From the cell containing the given text, extract its center point as (x, y) coordinate. 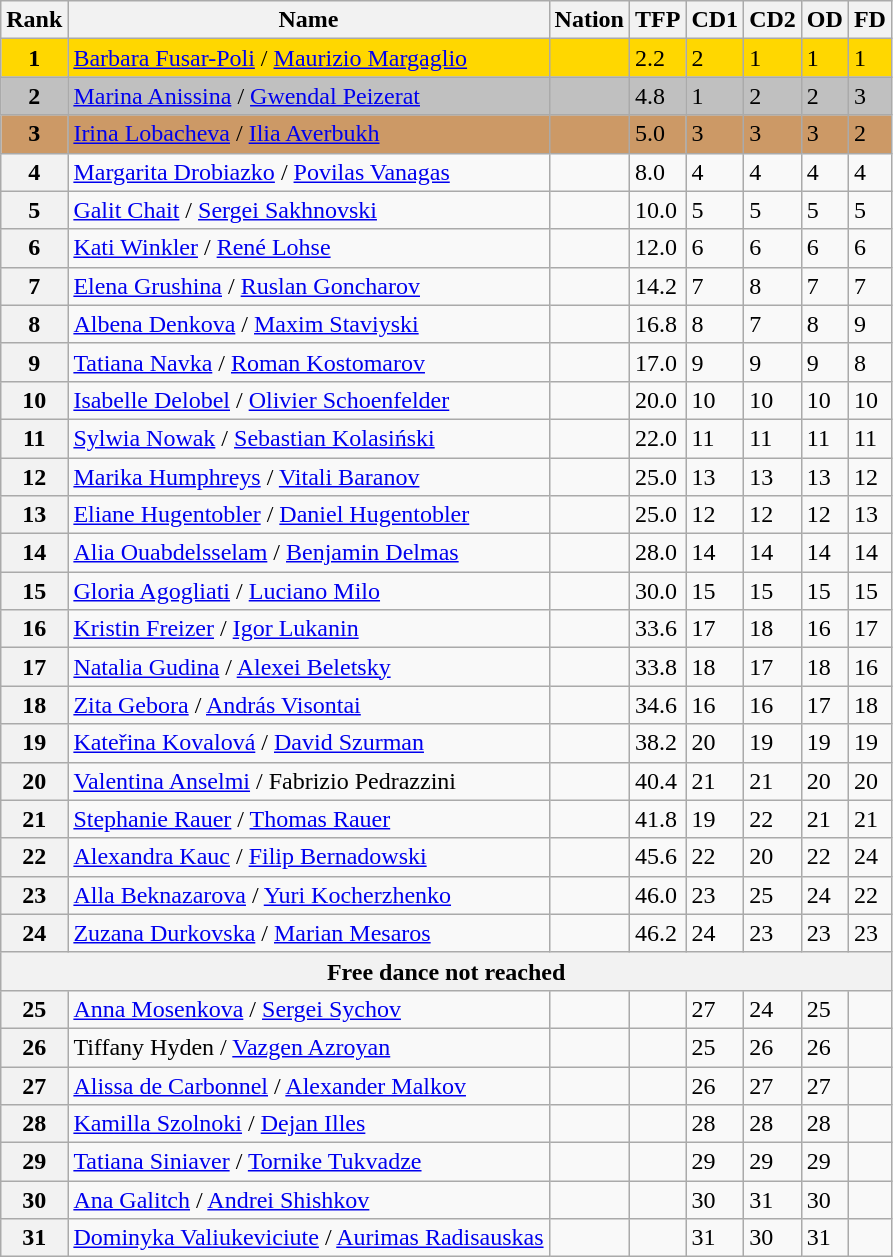
Nation (589, 20)
10.0 (657, 210)
30.0 (657, 591)
Stephanie Rauer / Thomas Rauer (308, 819)
Elena Grushina / Ruslan Goncharov (308, 286)
Alia Ouabdelsselam / Benjamin Delmas (308, 553)
Alexandra Kauc / Filip Bernadowski (308, 857)
40.4 (657, 781)
Kamilla Szolnoki / Dejan Illes (308, 1124)
20.0 (657, 400)
Galit Chait / Sergei Sakhnovski (308, 210)
Anna Mosenkova / Sergei Sychov (308, 1009)
12.0 (657, 248)
Gloria Agogliati / Luciano Milo (308, 591)
4.8 (657, 96)
Kristin Freizer / Igor Lukanin (308, 629)
5.0 (657, 134)
46.2 (657, 933)
Ana Galitch / Andrei Shishkov (308, 1200)
Rank (34, 20)
Zita Gebora / András Visontai (308, 705)
Barbara Fusar-Poli / Maurizio Margaglio (308, 58)
Albena Denkova / Maxim Staviyski (308, 324)
33.8 (657, 667)
Valentina Anselmi / Fabrizio Pedrazzini (308, 781)
33.6 (657, 629)
Isabelle Delobel / Olivier Schoenfelder (308, 400)
CD2 (773, 20)
Free dance not reached (446, 971)
Eliane Hugentobler / Daniel Hugentobler (308, 515)
Tatiana Siniaver / Tornike Tukvadze (308, 1162)
16.8 (657, 324)
Margarita Drobiazko / Povilas Vanagas (308, 172)
Name (308, 20)
45.6 (657, 857)
34.6 (657, 705)
Dominyka Valiukeviciute / Aurimas Radisauskas (308, 1238)
Marina Anissina / Gwendal Peizerat (308, 96)
Alissa de Carbonnel / Alexander Malkov (308, 1085)
Sylwia Nowak / Sebastian Kolasiński (308, 438)
TFP (657, 20)
46.0 (657, 895)
22.0 (657, 438)
14.2 (657, 286)
OD (824, 20)
28.0 (657, 553)
2.2 (657, 58)
38.2 (657, 743)
Tiffany Hyden / Vazgen Azroyan (308, 1047)
Irina Lobacheva / Ilia Averbukh (308, 134)
Natalia Gudina / Alexei Beletsky (308, 667)
CD1 (715, 20)
17.0 (657, 362)
Tatiana Navka / Roman Kostomarov (308, 362)
41.8 (657, 819)
Zuzana Durkovska / Marian Mesaros (308, 933)
Alla Beknazarova / Yuri Kocherzhenko (308, 895)
Marika Humphreys / Vitali Baranov (308, 477)
FD (870, 20)
Kati Winkler / René Lohse (308, 248)
8.0 (657, 172)
Kateřina Kovalová / David Szurman (308, 743)
